Identify which cell holds the provided text, then report its [x, y] central coordinate. 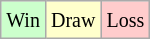
Draw [72, 20]
Loss [126, 20]
Win [24, 20]
